Extract the (x, y) coordinate from the center of the cell holding the provided text.  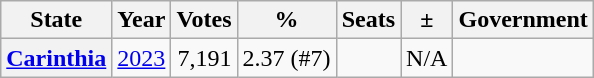
Seats (368, 20)
7,191 (204, 58)
2023 (142, 58)
Carinthia (56, 58)
2.37 (#7) (286, 58)
Votes (204, 20)
N/A (427, 58)
Year (142, 20)
± (427, 20)
State (56, 20)
Government (523, 20)
% (286, 20)
